Locate the cell with the specified text and output its [x, y] center coordinate. 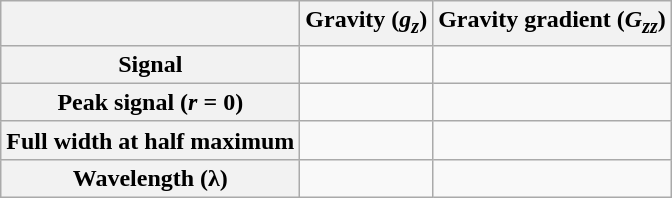
Gravity gradient (Gzz) [552, 23]
Gravity (gz) [366, 23]
Full width at half maximum [150, 140]
Peak signal (r = 0) [150, 102]
Wavelength (λ) [150, 178]
Signal [150, 64]
